Provide the (X, Y) coordinate of the cell's center where the given text is located.  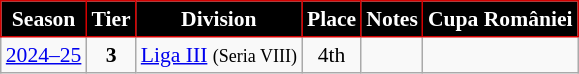
Division (219, 19)
Place (332, 19)
Tier (110, 19)
Cupa României (500, 19)
4th (332, 55)
Notes (392, 19)
2024–25 (44, 55)
Season (44, 19)
Liga III (Seria VIII) (219, 55)
3 (110, 55)
